Determine the [x, y] coordinate at the center of the cell enclosing the given text.  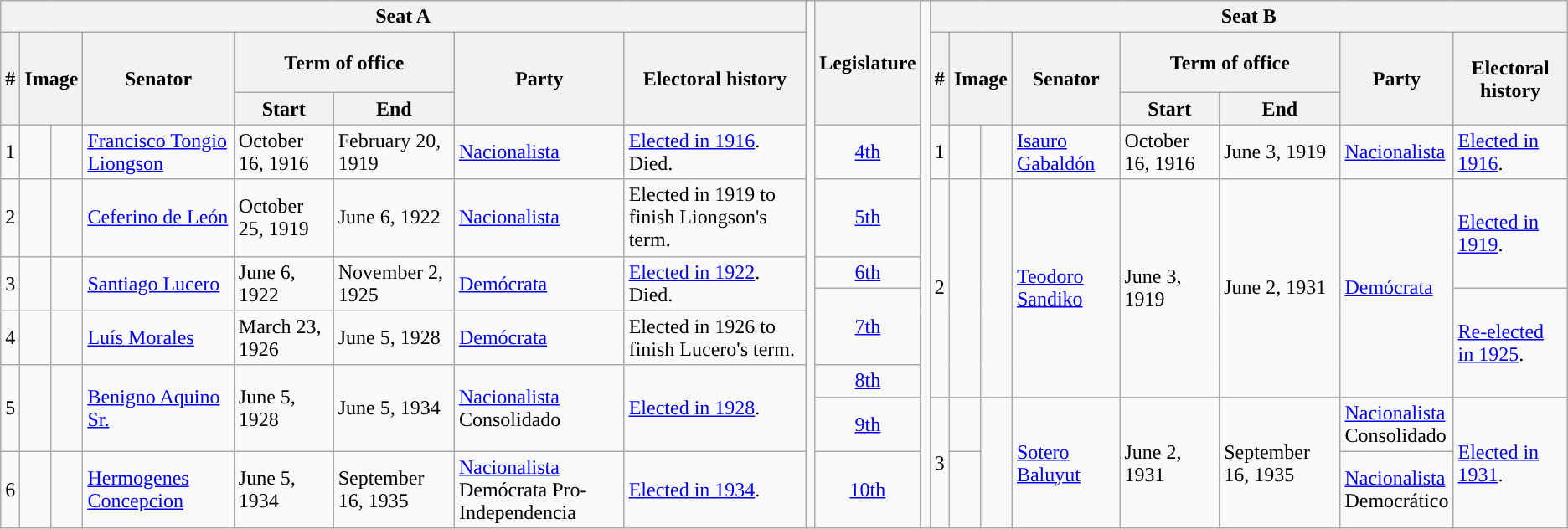
October 25, 1919 [283, 218]
Elected in 1916. [1510, 152]
Ceferino de León [158, 218]
Elected in 1919. [1510, 234]
Seat A [404, 17]
Hermogenes Concepcion [158, 490]
5th [868, 218]
Teodoro Sandiko [1065, 288]
Sotero Baluyut [1065, 462]
6 [10, 490]
Elected in 1922.Died. [714, 283]
6th [868, 272]
February 20, 1919 [394, 152]
Elected in 1928. [714, 408]
Elected in 1926 to finish Lucero's term. [714, 338]
November 2, 1925 [394, 283]
NacionalistaDemocrático [1397, 490]
Legislature [868, 63]
Seat B [1248, 17]
Re-elected in 1925. [1510, 342]
10th [868, 490]
5 [10, 408]
Elected in 1934. [714, 490]
8th [868, 381]
7th [868, 326]
March 23, 1926 [283, 338]
Francisco Tongio Liongson [158, 152]
9th [868, 424]
Elected in 1931. [1510, 462]
NacionalistaDemócrata Pro-Independencia [539, 490]
4 [10, 338]
Isauro Gabaldón [1065, 152]
Benigno Aquino Sr. [158, 408]
Elected in 1916.Died. [714, 152]
Elected in 1919 to finish Liongson's term. [714, 218]
Santiago Lucero [158, 283]
Luís Morales [158, 338]
4th [868, 152]
